Extract the [x, y] coordinate from the center of the cell holding the provided text.  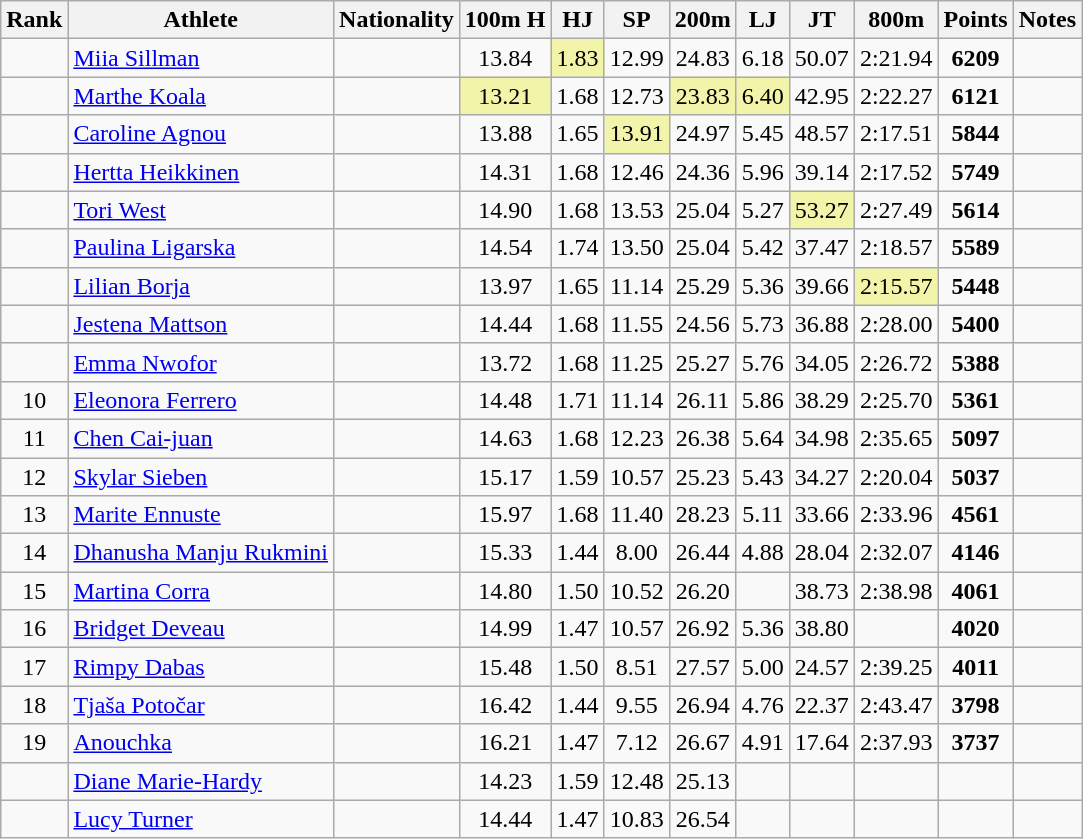
26.44 [702, 553]
Dhanusha Manju Rukmini [201, 553]
5.45 [762, 134]
2:35.65 [896, 438]
Skylar Sieben [201, 477]
100m H [505, 20]
25.23 [702, 477]
2:15.57 [896, 286]
48.57 [822, 134]
Hertta Heikkinen [201, 172]
Marthe Koala [201, 96]
2:33.96 [896, 515]
39.14 [822, 172]
34.27 [822, 477]
13.21 [505, 96]
5589 [976, 248]
Marite Ennuste [201, 515]
Rank [34, 20]
5097 [976, 438]
24.36 [702, 172]
Rimpy Dabas [201, 667]
16.21 [505, 743]
38.80 [822, 629]
800m [896, 20]
5448 [976, 286]
26.20 [702, 591]
36.88 [822, 324]
12.48 [636, 781]
26.54 [702, 819]
26.38 [702, 438]
19 [34, 743]
6209 [976, 58]
17.64 [822, 743]
4.76 [762, 705]
13.97 [505, 286]
11.55 [636, 324]
5.86 [762, 400]
12 [34, 477]
Points [976, 20]
Nationality [397, 20]
26.92 [702, 629]
22.37 [822, 705]
5388 [976, 362]
JT [822, 20]
24.83 [702, 58]
17 [34, 667]
9.55 [636, 705]
1.74 [578, 248]
5.73 [762, 324]
8.51 [636, 667]
4561 [976, 515]
4020 [976, 629]
25.29 [702, 286]
LJ [762, 20]
34.98 [822, 438]
15 [34, 591]
5.11 [762, 515]
14.48 [505, 400]
SP [636, 20]
Eleonora Ferrero [201, 400]
Athlete [201, 20]
2:28.00 [896, 324]
39.66 [822, 286]
16.42 [505, 705]
Lucy Turner [201, 819]
6.40 [762, 96]
14.90 [505, 210]
2:43.47 [896, 705]
25.27 [702, 362]
200m [702, 20]
5.27 [762, 210]
2:21.94 [896, 58]
53.27 [822, 210]
37.47 [822, 248]
Miia Sillman [201, 58]
14.31 [505, 172]
13.53 [636, 210]
2:17.52 [896, 172]
10.83 [636, 819]
2:37.93 [896, 743]
24.56 [702, 324]
14.63 [505, 438]
11 [34, 438]
Anouchka [201, 743]
Martina Corra [201, 591]
4146 [976, 553]
38.73 [822, 591]
Lilian Borja [201, 286]
2:39.25 [896, 667]
3737 [976, 743]
25.13 [702, 781]
5.96 [762, 172]
13.50 [636, 248]
10.52 [636, 591]
15.33 [505, 553]
Notes [1047, 20]
24.97 [702, 134]
13.72 [505, 362]
2:25.70 [896, 400]
2:26.72 [896, 362]
28.23 [702, 515]
14.54 [505, 248]
HJ [578, 20]
5.64 [762, 438]
14 [34, 553]
Diane Marie-Hardy [201, 781]
13 [34, 515]
2:32.07 [896, 553]
2:27.49 [896, 210]
Bridget Deveau [201, 629]
50.07 [822, 58]
14.99 [505, 629]
11.40 [636, 515]
5400 [976, 324]
5.00 [762, 667]
2:18.57 [896, 248]
1.83 [578, 58]
Paulina Ligarska [201, 248]
6.18 [762, 58]
3798 [976, 705]
2:22.27 [896, 96]
5.76 [762, 362]
13.88 [505, 134]
15.48 [505, 667]
28.04 [822, 553]
15.97 [505, 515]
10 [34, 400]
Emma Nwofor [201, 362]
12.99 [636, 58]
5037 [976, 477]
5.42 [762, 248]
27.57 [702, 667]
14.80 [505, 591]
33.66 [822, 515]
15.17 [505, 477]
5614 [976, 210]
Caroline Agnou [201, 134]
26.11 [702, 400]
5844 [976, 134]
Chen Cai-juan [201, 438]
5.43 [762, 477]
8.00 [636, 553]
38.29 [822, 400]
18 [34, 705]
5749 [976, 172]
11.25 [636, 362]
7.12 [636, 743]
Tori West [201, 210]
42.95 [822, 96]
34.05 [822, 362]
4.91 [762, 743]
1.71 [578, 400]
Tjaša Potočar [201, 705]
4.88 [762, 553]
2:20.04 [896, 477]
26.94 [702, 705]
2:17.51 [896, 134]
12.23 [636, 438]
13.84 [505, 58]
6121 [976, 96]
2:38.98 [896, 591]
4011 [976, 667]
13.91 [636, 134]
24.57 [822, 667]
4061 [976, 591]
12.73 [636, 96]
23.83 [702, 96]
26.67 [702, 743]
5361 [976, 400]
Jestena Mattson [201, 324]
12.46 [636, 172]
14.23 [505, 781]
16 [34, 629]
